Capture the cell that displays the provided text and extract its (X, Y) central coordinate. 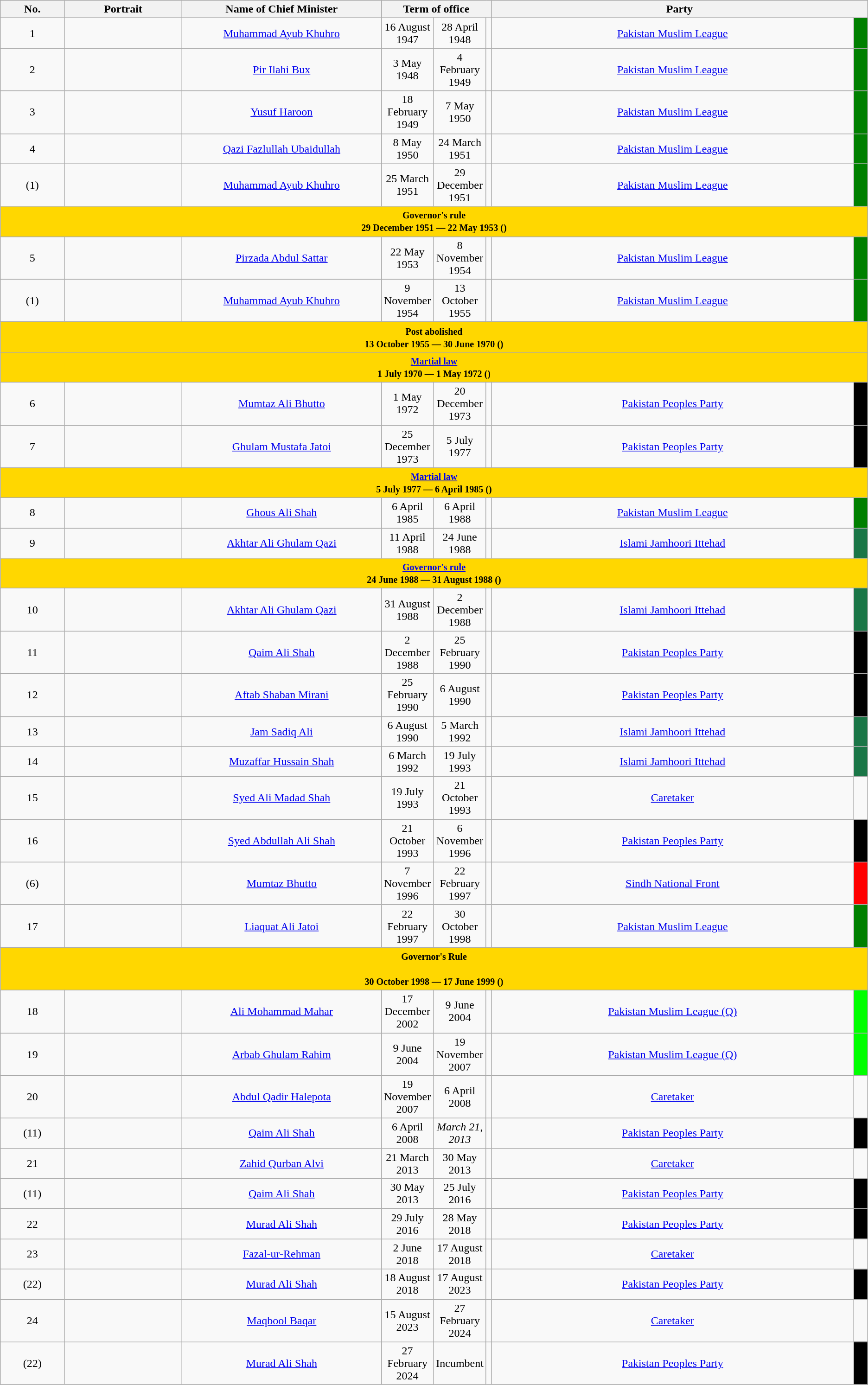
16 August 1947 (407, 33)
13 October 1955 (460, 300)
No. (32, 9)
(6) (32, 883)
8 November 1954 (460, 258)
1 (32, 33)
7 (32, 446)
4 February 1949 (460, 70)
1 May 1972 (407, 403)
20 (32, 1097)
5 July 1977 (460, 446)
18 (32, 1011)
Zahid Qurban Alvi (281, 1164)
3 May 1948 (407, 70)
Pirzada Abdul Sattar (281, 258)
20 December 1973 (460, 403)
6 November 1996 (460, 841)
17 (32, 926)
Sindh National Front (673, 883)
Abdul Qadir Halepota (281, 1097)
Term of office (436, 9)
24 (32, 1321)
24 March 1951 (460, 148)
Ghous Ali Shah (281, 513)
25 March 1951 (407, 185)
2 June 2018 (407, 1254)
6 April 1985 (407, 513)
Syed Abdullah Ali Shah (281, 841)
17 August 2018 (460, 1254)
Mumtaz Ali Bhutto (281, 403)
13 (32, 732)
Liaquat Ali Jatoi (281, 926)
10 (32, 610)
15 (32, 798)
Muzaffar Hussain Shah (281, 761)
6 April 1988 (460, 513)
23 (32, 1254)
19 (32, 1054)
6 March 1992 (407, 761)
16 (32, 841)
3 (32, 112)
22 (32, 1224)
17 December 2002 (407, 1011)
22 May 1953 (407, 258)
Martial law1 July 1970 — 1 May 1972 () (434, 367)
Syed Ali Madad Shah (281, 798)
29 July 2016 (407, 1224)
Governor's Rule 30 October 1998 — 17 June 1999 () (434, 969)
11 April 1988 (407, 543)
Governor's rule24 June 1988 — 31 August 1988 () (434, 573)
15 August 2023 (407, 1321)
6 (32, 403)
21 March 2013 (407, 1164)
30 October 1998 (460, 926)
8 (32, 513)
Ali Mohammad Mahar (281, 1011)
Maqbool Baqar (281, 1321)
25 December 1973 (407, 446)
8 May 1950 (407, 148)
24 June 1988 (460, 543)
9 November 1954 (407, 300)
2 (32, 70)
Governor's rule29 December 1951 — 22 May 1953 () (434, 222)
11 (32, 652)
25 July 2016 (460, 1194)
28 May 2018 (460, 1224)
Party (680, 9)
5 (32, 258)
12 (32, 695)
Portrait (123, 9)
21 (32, 1164)
Jam Sadiq Ali (281, 732)
28 April 1948 (460, 33)
7 November 1996 (407, 883)
Arbab Ghulam Rahim (281, 1054)
7 May 1950 (460, 112)
Fazal-ur-Rehman (281, 1254)
29 December 1951 (460, 185)
Incumbent (460, 1363)
18 August 2018 (407, 1284)
Pir Ilahi Bux (281, 70)
March 21, 2013 (460, 1133)
Qazi Fazlullah Ubaidullah (281, 148)
14 (32, 761)
Yusuf Haroon (281, 112)
Mumtaz Bhutto (281, 883)
18 February 1949 (407, 112)
Name of Chief Minister (281, 9)
Martial law5 July 1977 — 6 April 1985 () (434, 483)
Ghulam Mustafa Jatoi (281, 446)
31 August 1988 (407, 610)
5 March 1992 (460, 732)
Aftab Shaban Mirani (281, 695)
Post abolished13 October 1955 — 30 June 1970 () (434, 337)
9 (32, 543)
4 (32, 148)
17 August 2023 (460, 1284)
